Provide the [x, y] coordinate of the cell's center where the given text is located.  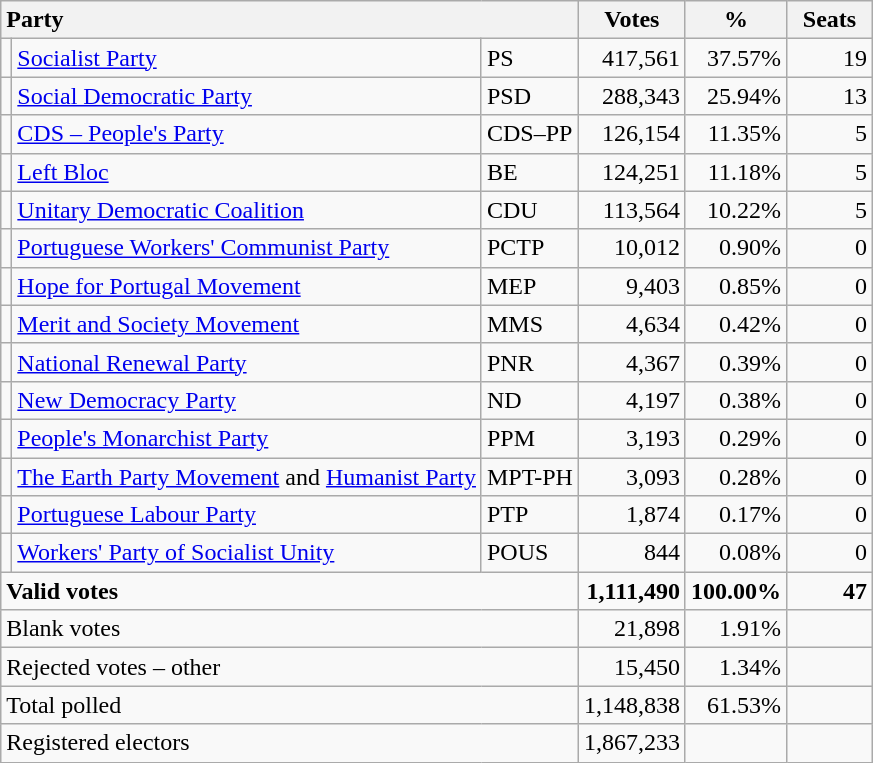
13 [829, 96]
1,867,233 [632, 743]
The Earth Party Movement and Humanist Party [247, 477]
3,193 [632, 438]
Merit and Society Movement [247, 324]
1,148,838 [632, 705]
844 [632, 553]
0.42% [736, 324]
0.29% [736, 438]
10.22% [736, 210]
MMS [530, 324]
0.38% [736, 400]
PPM [530, 438]
MEP [530, 286]
Total polled [290, 705]
47 [829, 591]
Votes [632, 20]
1.91% [736, 629]
0.08% [736, 553]
100.00% [736, 591]
Rejected votes – other [290, 667]
PCTP [530, 248]
Socialist Party [247, 58]
124,251 [632, 172]
126,154 [632, 134]
15,450 [632, 667]
Left Bloc [247, 172]
BE [530, 172]
People's Monarchist Party [247, 438]
4,634 [632, 324]
25.94% [736, 96]
1,874 [632, 515]
9,403 [632, 286]
POUS [530, 553]
4,197 [632, 400]
CDS–PP [530, 134]
11.18% [736, 172]
417,561 [632, 58]
Hope for Portugal Movement [247, 286]
Blank votes [290, 629]
Portuguese Labour Party [247, 515]
Unitary Democratic Coalition [247, 210]
Seats [829, 20]
PS [530, 58]
PSD [530, 96]
37.57% [736, 58]
PTP [530, 515]
1,111,490 [632, 591]
Portuguese Workers' Communist Party [247, 248]
11.35% [736, 134]
0.28% [736, 477]
0.90% [736, 248]
10,012 [632, 248]
288,343 [632, 96]
4,367 [632, 362]
PNR [530, 362]
Valid votes [290, 591]
MPT-PH [530, 477]
New Democracy Party [247, 400]
CDU [530, 210]
% [736, 20]
21,898 [632, 629]
61.53% [736, 705]
3,093 [632, 477]
Social Democratic Party [247, 96]
19 [829, 58]
Party [290, 20]
CDS – People's Party [247, 134]
Workers' Party of Socialist Unity [247, 553]
1.34% [736, 667]
National Renewal Party [247, 362]
113,564 [632, 210]
0.17% [736, 515]
ND [530, 400]
0.85% [736, 286]
Registered electors [290, 743]
0.39% [736, 362]
